Determine the [x, y] coordinate at the center of the cell enclosing the given text.  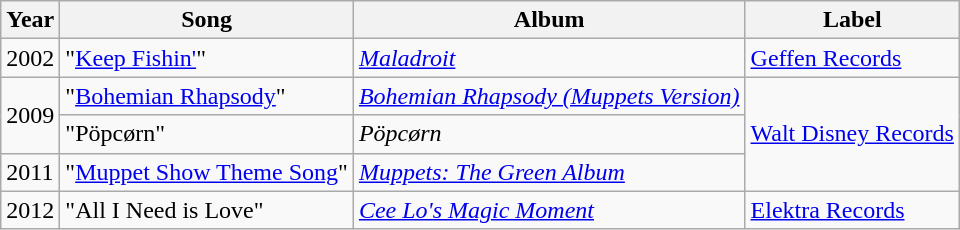
"All I Need is Love" [207, 210]
Album [549, 20]
Song [207, 20]
2002 [30, 58]
Muppets: The Green Album [549, 172]
2011 [30, 172]
Label [852, 20]
"Bohemian Rhapsody" [207, 96]
Bohemian Rhapsody (Muppets Version) [549, 96]
Cee Lo's Magic Moment [549, 210]
Pöpcørn [549, 134]
Walt Disney Records [852, 134]
2012 [30, 210]
2009 [30, 115]
"Keep Fishin'" [207, 58]
Year [30, 20]
"Muppet Show Theme Song" [207, 172]
Elektra Records [852, 210]
"Pöpcørn" [207, 134]
Maladroit [549, 58]
Geffen Records [852, 58]
